From the cell containing the given text, extract its center point as (x, y) coordinate. 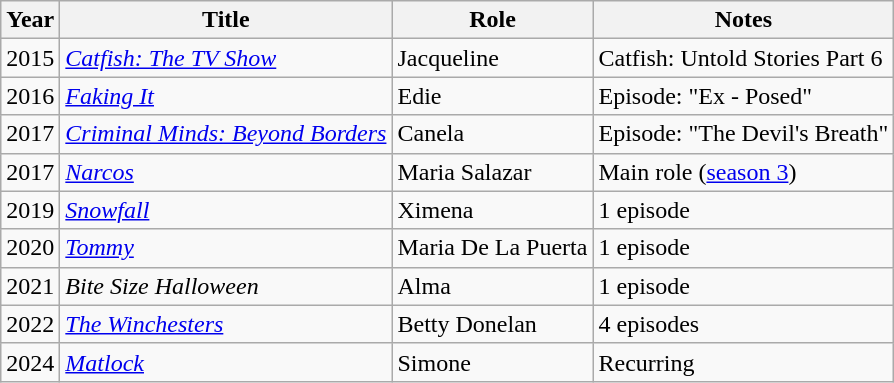
Edie (492, 96)
Episode: "Ex - Posed" (744, 96)
Matlock (226, 362)
Tommy (226, 248)
Criminal Minds: Beyond Borders (226, 134)
Simone (492, 362)
2015 (30, 58)
Episode: "The Devil's Breath" (744, 134)
Catfish: The TV Show (226, 58)
2024 (30, 362)
Jacqueline (492, 58)
Alma (492, 286)
Betty Donelan (492, 324)
Year (30, 20)
Narcos (226, 172)
Catfish: Untold Stories Part 6 (744, 58)
Recurring (744, 362)
2016 (30, 96)
Snowfall (226, 210)
Role (492, 20)
The Winchesters (226, 324)
Notes (744, 20)
2020 (30, 248)
Maria De La Puerta (492, 248)
Ximena (492, 210)
2021 (30, 286)
Faking It (226, 96)
Canela (492, 134)
Title (226, 20)
Main role (season 3) (744, 172)
2019 (30, 210)
2022 (30, 324)
4 episodes (744, 324)
Bite Size Halloween (226, 286)
Maria Salazar (492, 172)
